Find where the given text appears and provide that cell's center as [x, y] coordinate. 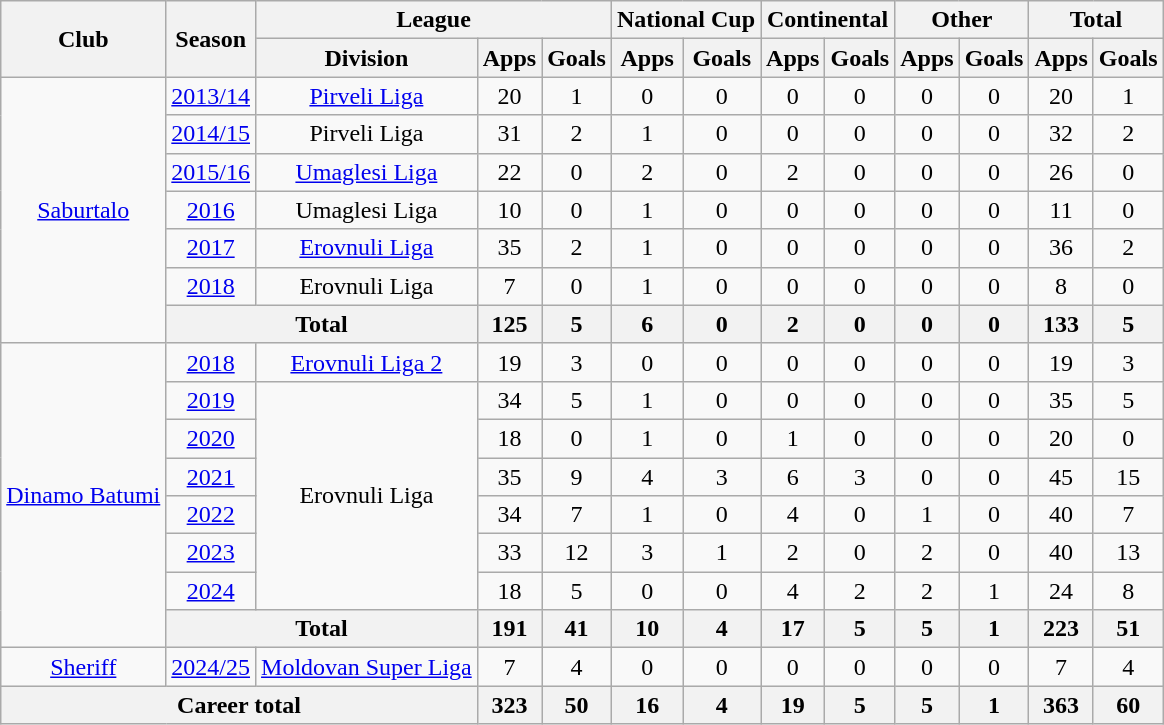
15 [1128, 477]
363 [1061, 705]
22 [509, 172]
Dinamo Batumi [84, 495]
Moldovan Super Liga [367, 667]
Other [962, 20]
12 [577, 553]
50 [577, 705]
2014/15 [211, 134]
26 [1061, 172]
2022 [211, 515]
Division [367, 58]
51 [1128, 629]
223 [1061, 629]
2024/25 [211, 667]
Season [211, 39]
13 [1128, 553]
2015/16 [211, 172]
45 [1061, 477]
191 [509, 629]
2020 [211, 438]
41 [577, 629]
2019 [211, 400]
125 [509, 324]
2016 [211, 210]
2021 [211, 477]
32 [1061, 134]
Saburtalo [84, 210]
16 [647, 705]
24 [1061, 591]
36 [1061, 248]
60 [1128, 705]
2013/14 [211, 96]
National Cup [686, 20]
33 [509, 553]
2017 [211, 248]
2023 [211, 553]
323 [509, 705]
League [434, 20]
Erovnuli Liga 2 [367, 362]
Sheriff [84, 667]
133 [1061, 324]
11 [1061, 210]
17 [793, 629]
9 [577, 477]
31 [509, 134]
Club [84, 39]
Continental [828, 20]
Career total [239, 705]
2024 [211, 591]
